For the text-containing cell, return its midpoint in [X, Y] coordinate format. 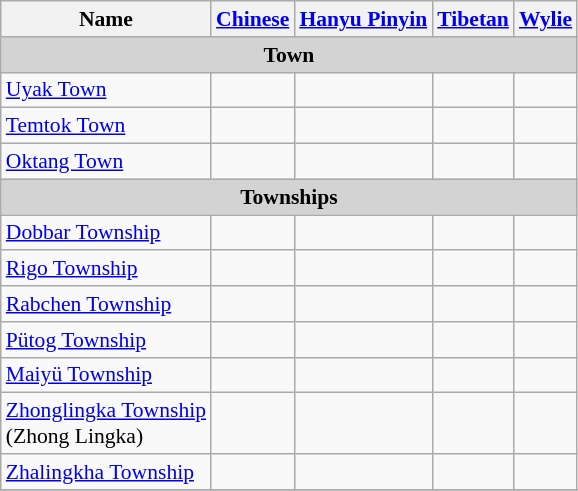
Rabchen Township [106, 304]
Town [289, 55]
Townships [289, 197]
Maiyü Township [106, 375]
Pütog Township [106, 340]
Rigo Township [106, 269]
Tibetan [473, 19]
Wylie [546, 19]
Zhonglingka Township(Zhong Lingka) [106, 424]
Oktang Town [106, 162]
Chinese [252, 19]
Uyak Town [106, 90]
Name [106, 19]
Zhalingkha Township [106, 472]
Dobbar Township [106, 233]
Hanyu Pinyin [363, 19]
Temtok Town [106, 126]
